Find where the given text appears and provide that cell's center as (X, Y) coordinate. 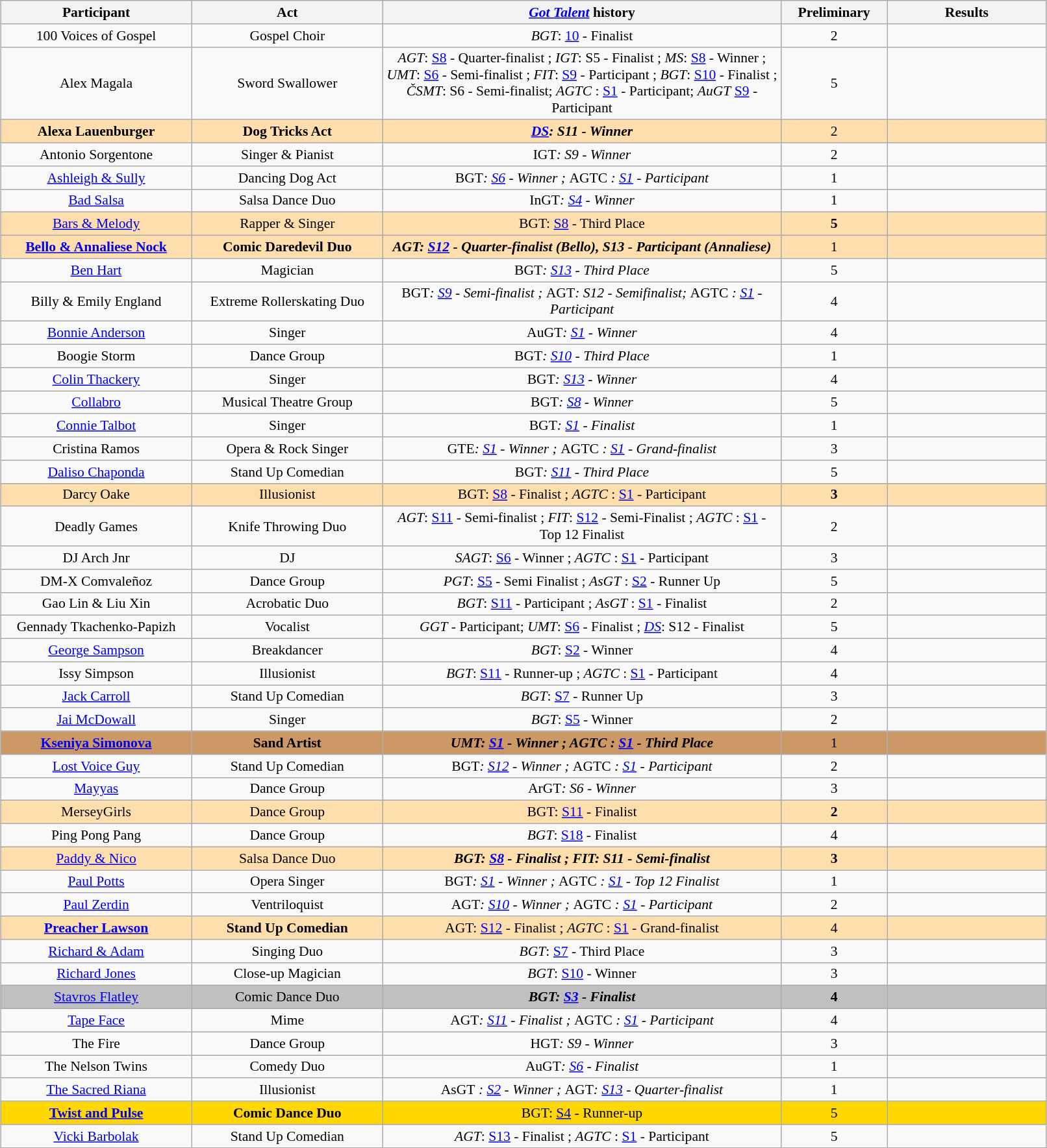
Collabro (96, 403)
100 Voices of Gospel (96, 36)
InGT: S4 - Winner (582, 201)
Singing Duo (287, 951)
BGT: 10 - Finalist (582, 36)
DJ (287, 558)
BGT: S5 - Winner (582, 720)
Vocalist (287, 627)
The Nelson Twins (96, 1067)
BGT: S12 - Winner ; AGTC : S1 - Participant (582, 766)
Bad Salsa (96, 201)
Ben Hart (96, 270)
AsGT : S2 - Winner ; AGT: S13 - Quarter-finalist (582, 1090)
Daliso Chaponda (96, 472)
Sand Artist (287, 743)
BGT: S8 - Winner (582, 403)
Gospel Choir (287, 36)
BGT: S7 - Runner Up (582, 697)
Magician (287, 270)
BGT: S2 - Winner (582, 651)
Comic Daredevil Duo (287, 247)
Mime (287, 1021)
Alex Magala (96, 83)
Preacher Lawson (96, 928)
GTE: S1 - Winner ; AGTC : S1 - Grand-finalist (582, 449)
Jai McDowall (96, 720)
DS: S11 - Winner (582, 132)
Gennady Tkachenko-Papizh (96, 627)
Preliminary (834, 12)
Acrobatic Duo (287, 604)
Ashleigh & Sully (96, 178)
George Sampson (96, 651)
Bars & Melody (96, 224)
Close-up Magician (287, 974)
Got Talent history (582, 12)
Musical Theatre Group (287, 403)
Comedy Duo (287, 1067)
HGT: S9 - Winner (582, 1043)
Colin Thackery (96, 379)
The Sacred Riana (96, 1090)
BGT: S4 - Runner-up (582, 1113)
AGT: S12 - Quarter-finalist (Bello), S13 - Participant (Annaliese) (582, 247)
Paddy & Nico (96, 858)
Ping Pong Pang (96, 836)
Ventriloquist (287, 905)
Darcy Oake (96, 495)
Deadly Games (96, 526)
Act (287, 12)
The Fire (96, 1043)
Boogie Storm (96, 356)
Gao Lin & Liu Xin (96, 604)
AGT: S11 - Semi-finalist ; FIT: S12 - Semi-Finalist ; AGTC : S1 - Top 12 Finalist (582, 526)
BGT: S10 - Third Place (582, 356)
Mayyas (96, 789)
Kseniya Simonova (96, 743)
AGT: S13 - Finalist ; AGTC : S1 - Participant (582, 1136)
Paul Potts (96, 882)
Billy & Emily England (96, 301)
Dancing Dog Act (287, 178)
BGT: S11 - Runner-up ; AGTC : S1 - Participant (582, 673)
AuGT: S1 - Winner (582, 333)
Paul Zerdin (96, 905)
Richard & Adam (96, 951)
Sword Swallower (287, 83)
Extreme Rollerskating Duo (287, 301)
ArGT: S6 - Winner (582, 789)
BGT: S11 - Participant ; AsGT : S1 - Finalist (582, 604)
BGT: S11 - Finalist (582, 812)
BGT: S8 - Finalist ; AGTC : S1 - Participant (582, 495)
PGT: S5 - Semi Finalist ; AsGT : S2 - Runner Up (582, 581)
AGT: S11 - Finalist ; AGTC : S1 - Participant (582, 1021)
BGT: S9 - Semi-finalist ; AGT: S12 - Semifinalist; AGTC : S1 - Participant (582, 301)
BGT: S13 - Winner (582, 379)
Twist and Pulse (96, 1113)
Results (966, 12)
Tape Face (96, 1021)
Knife Throwing Duo (287, 526)
AGT: S10 - Winner ; AGTC : S1 - Participant (582, 905)
BGT: S11 - Third Place (582, 472)
Richard Jones (96, 974)
UMT: S1 - Winner ; AGTC : S1 - Third Place (582, 743)
Breakdancer (287, 651)
Lost Voice Guy (96, 766)
BGT: S6 - Winner ; AGTC : S1 - Participant (582, 178)
Participant (96, 12)
Antonio Sorgentone (96, 155)
Issy Simpson (96, 673)
BGT: S3 - Finalist (582, 997)
MerseyGirls (96, 812)
SAGT: S6 - Winner ; AGTC : S1 - Participant (582, 558)
DJ Arch Jnr (96, 558)
BGT: S1 - Finalist (582, 426)
Stavros Flatley (96, 997)
Opera Singer (287, 882)
BGT: S1 - Winner ; AGTC : S1 - Top 12 Finalist (582, 882)
Singer & Pianist (287, 155)
BGT: S8 - Finalist ; FIT: S11 - Semi-finalist (582, 858)
Bonnie Anderson (96, 333)
BGT: S8 - Third Place (582, 224)
Rapper & Singer (287, 224)
AuGT: S6 - Finalist (582, 1067)
IGT: S9 - Winner (582, 155)
DM-X Comvaleñoz (96, 581)
Cristina Ramos (96, 449)
BGT: S13 - Third Place (582, 270)
Connie Talbot (96, 426)
BGT: S7 - Third Place (582, 951)
Vicki Barbolak (96, 1136)
GGT - Participant; UMT: S6 - Finalist ; DS: S12 - Finalist (582, 627)
Alexa Lauenburger (96, 132)
Opera & Rock Singer (287, 449)
BGT: S18 - Finalist (582, 836)
AGT: S12 - Finalist ; AGTC : S1 - Grand-finalist (582, 928)
Jack Carroll (96, 697)
BGT: S10 - Winner (582, 974)
Dog Tricks Act (287, 132)
Bello & Annaliese Nock (96, 247)
